Search for the cell housing the specified text and yield its [X, Y] center coordinate. 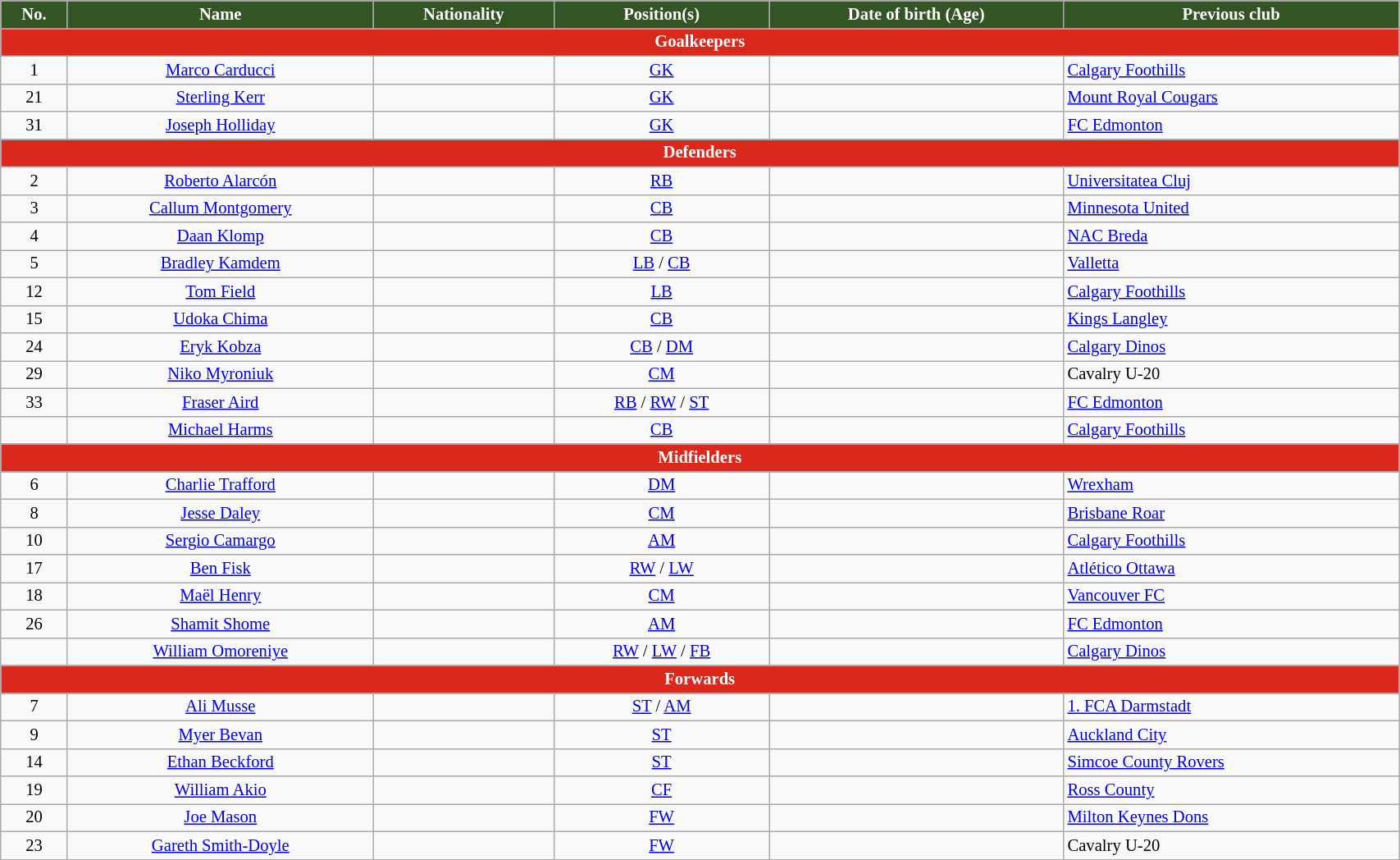
Mount Royal Cougars [1232, 98]
RW / LW / FB [661, 652]
Forwards [700, 679]
1. FCA Darmstadt [1232, 707]
CB / DM [661, 347]
Udoka Chima [220, 319]
Kings Langley [1232, 319]
Name [220, 14]
2 [34, 181]
Atlético Ottawa [1232, 569]
Sergio Camargo [220, 541]
18 [34, 596]
Valletta [1232, 263]
23 [34, 845]
William Akio [220, 790]
Vancouver FC [1232, 596]
1 [34, 70]
Marco Carducci [220, 70]
Eryk Kobza [220, 347]
DM [661, 485]
Simcoe County Rovers [1232, 762]
24 [34, 347]
No. [34, 14]
5 [34, 263]
33 [34, 402]
Ali Musse [220, 707]
RW / LW [661, 569]
Charlie Trafford [220, 485]
Joseph Holliday [220, 126]
NAC Breda [1232, 236]
LB [661, 291]
Michael Harms [220, 430]
29 [34, 374]
CF [661, 790]
31 [34, 126]
Midfielders [700, 457]
Nationality [463, 14]
Daan Klomp [220, 236]
26 [34, 624]
Auckland City [1232, 734]
LB / CB [661, 263]
7 [34, 707]
3 [34, 208]
Callum Montgomery [220, 208]
15 [34, 319]
Universitatea Cluj [1232, 181]
8 [34, 513]
RB / RW / ST [661, 402]
14 [34, 762]
Joe Mason [220, 817]
20 [34, 817]
Ross County [1232, 790]
4 [34, 236]
Previous club [1232, 14]
Bradley Kamdem [220, 263]
Myer Bevan [220, 734]
Milton Keynes Dons [1232, 817]
10 [34, 541]
William Omoreniye [220, 652]
Niko Myroniuk [220, 374]
19 [34, 790]
Roberto Alarcón [220, 181]
Sterling Kerr [220, 98]
Brisbane Roar [1232, 513]
Defenders [700, 153]
9 [34, 734]
Maël Henry [220, 596]
Tom Field [220, 291]
6 [34, 485]
17 [34, 569]
Wrexham [1232, 485]
Ethan Beckford [220, 762]
Goalkeepers [700, 42]
Gareth Smith-Doyle [220, 845]
Date of birth (Age) [917, 14]
Minnesota United [1232, 208]
Ben Fisk [220, 569]
12 [34, 291]
RB [661, 181]
21 [34, 98]
Position(s) [661, 14]
Jesse Daley [220, 513]
Shamit Shome [220, 624]
Fraser Aird [220, 402]
ST / AM [661, 707]
